Extract the (X, Y) coordinate from the center of the cell holding the provided text.  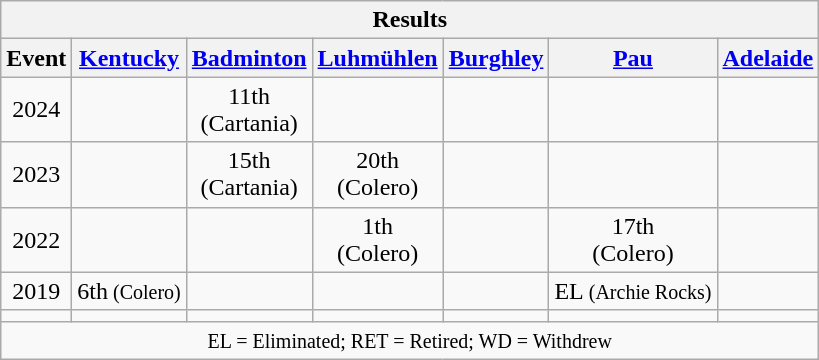
2019 (36, 291)
Kentucky (129, 58)
Burghley (496, 58)
EL (Archie Rocks) (633, 291)
Badminton (249, 58)
Event (36, 58)
Pau (633, 58)
11th(Cartania) (249, 110)
15th(Cartania) (249, 174)
2024 (36, 110)
2023 (36, 174)
EL = Eliminated; RET = Retired; WD = Withdrew (410, 340)
Results (410, 20)
6th (Colero) (129, 291)
1th(Colero) (378, 240)
2022 (36, 240)
17th(Colero) (633, 240)
Adelaide (768, 58)
20th(Colero) (378, 174)
Luhmühlen (378, 58)
